Output the (X, Y) coordinate of the center of the cell containing the given text.  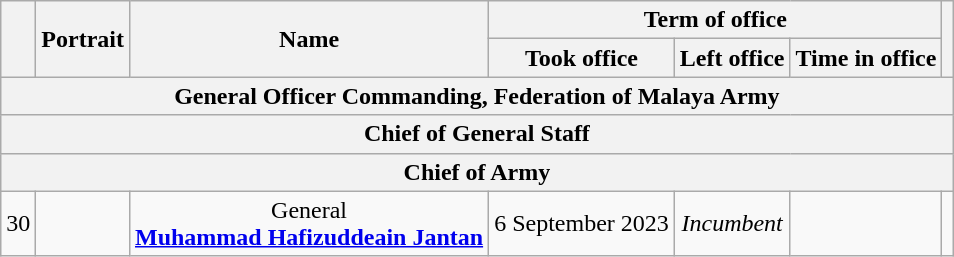
Incumbent (732, 224)
Took office (582, 58)
General Muhammad Hafizuddeain Jantan (308, 224)
Term of office (716, 20)
30 (18, 224)
Name (308, 39)
Portrait (83, 39)
Time in office (866, 58)
Chief of Army (477, 172)
Left office (732, 58)
Chief of General Staff (477, 134)
General Officer Commanding, Federation of Malaya Army (477, 96)
6 September 2023 (582, 224)
